For the text-containing cell, return its midpoint in [x, y] coordinate format. 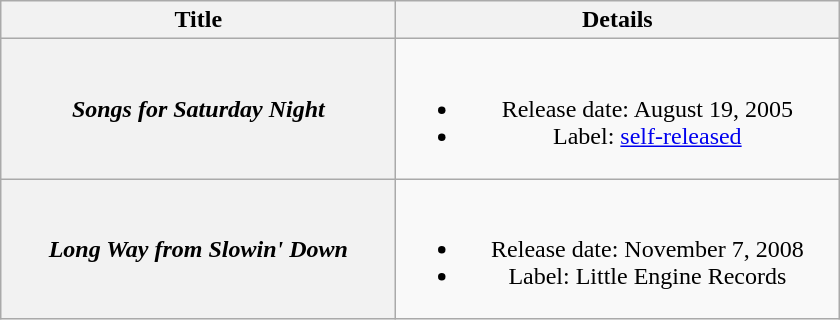
Long Way from Slowin' Down [198, 249]
Release date: November 7, 2008Label: Little Engine Records [618, 249]
Details [618, 20]
Release date: August 19, 2005Label: self-released [618, 109]
Songs for Saturday Night [198, 109]
Title [198, 20]
